Return [X, Y] of the center of cell containing provided text 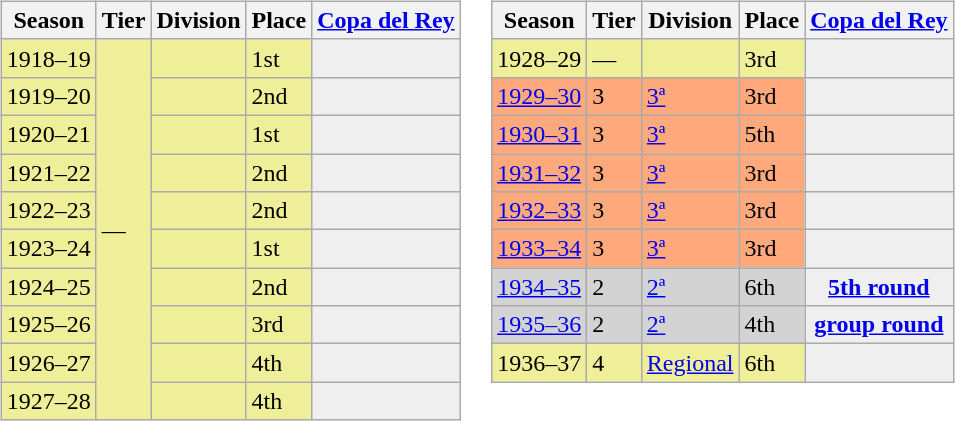
1918–19 [48, 58]
1930–31 [540, 134]
1920–21 [48, 134]
1933–34 [540, 249]
1932–33 [540, 211]
Regional [690, 363]
1928–29 [540, 58]
1935–36 [540, 325]
1923–24 [48, 249]
1921–22 [48, 173]
1919–20 [48, 96]
1931–32 [540, 173]
1927–28 [48, 401]
1936–37 [540, 363]
group round [879, 325]
1924–25 [48, 287]
1926–27 [48, 363]
1925–26 [48, 325]
1934–35 [540, 287]
5th [772, 134]
5th round [879, 287]
1929–30 [540, 96]
1922–23 [48, 211]
4 [614, 363]
